Return the [X, Y] coordinate for the center point of the cell that contains the specified text.  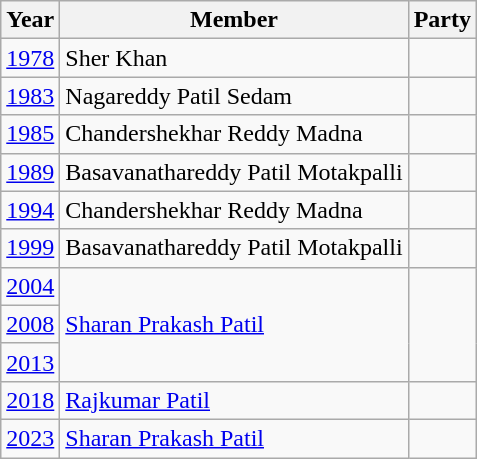
Party [442, 20]
1989 [30, 172]
1999 [30, 248]
1983 [30, 96]
2018 [30, 400]
Member [234, 20]
Year [30, 20]
1978 [30, 58]
2023 [30, 438]
1985 [30, 134]
1994 [30, 210]
Sher Khan [234, 58]
2008 [30, 324]
Nagareddy Patil Sedam [234, 96]
2004 [30, 286]
2013 [30, 362]
Rajkumar Patil [234, 400]
